Locate the cell with the specified text and output its (X, Y) center coordinate. 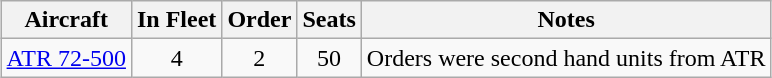
In Fleet (176, 20)
50 (329, 58)
Orders were second hand units from ATR (566, 58)
4 (176, 58)
2 (260, 58)
Order (260, 20)
Aircraft (66, 20)
ATR 72-500 (66, 58)
Seats (329, 20)
Notes (566, 20)
